Search for the cell housing the specified text and yield its [X, Y] center coordinate. 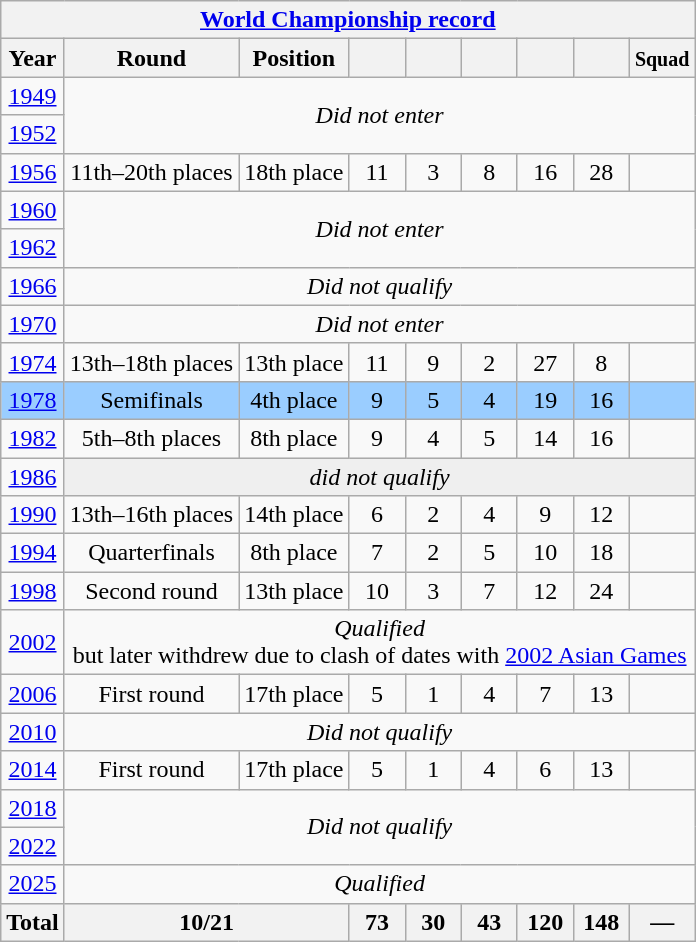
14th place [294, 515]
Qualified [380, 884]
Second round [151, 591]
Semifinals [151, 400]
Total [33, 922]
18 [601, 553]
5th–8th places [151, 438]
Quarterfinals [151, 553]
120 [545, 922]
28 [601, 172]
2010 [33, 732]
1962 [33, 248]
18th place [294, 172]
Year [33, 58]
1952 [33, 134]
1986 [33, 477]
13th–16th places [151, 515]
1990 [33, 515]
2002 [33, 642]
1982 [33, 438]
10/21 [206, 922]
73 [377, 922]
did not qualify [380, 477]
1974 [33, 362]
2022 [33, 846]
1978 [33, 400]
2025 [33, 884]
1949 [33, 96]
1966 [33, 286]
2018 [33, 808]
World Championship record [348, 20]
13th–18th places [151, 362]
19 [545, 400]
24 [601, 591]
2006 [33, 694]
2014 [33, 770]
11th–20th places [151, 172]
Position [294, 58]
30 [433, 922]
1998 [33, 591]
Qualifiedbut later withdrew due to clash of dates with 2002 Asian Games [380, 642]
Squad [662, 58]
43 [489, 922]
Round [151, 58]
148 [601, 922]
14 [545, 438]
1956 [33, 172]
4th place [294, 400]
1994 [33, 553]
1960 [33, 210]
27 [545, 362]
— [662, 922]
1970 [33, 324]
